Determine the [x, y] coordinate at the center of the cell enclosing the given text.  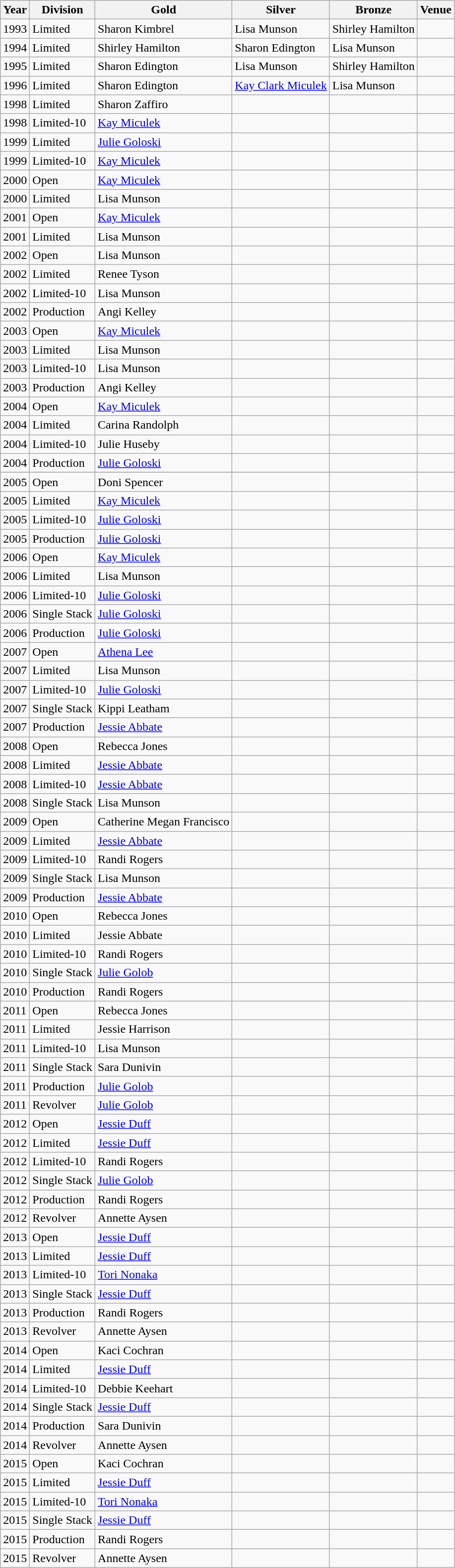
Year [15, 10]
Athena Lee [164, 652]
Sharon Zaffiro [164, 104]
Sharon Kimbrel [164, 29]
Kay Clark Miculek [281, 85]
Division [63, 10]
Bronze [373, 10]
Doni Spencer [164, 482]
1996 [15, 85]
Kippi Leatham [164, 708]
1993 [15, 29]
Gold [164, 10]
Jessie Harrison [164, 1029]
Renee Tyson [164, 274]
1994 [15, 48]
Venue [436, 10]
Debbie Keehart [164, 1388]
1995 [15, 66]
Silver [281, 10]
Julie Huseby [164, 444]
Catherine Megan Francisco [164, 821]
Carina Randolph [164, 425]
